Determine the [x, y] coordinate at the center of the cell enclosing the given text.  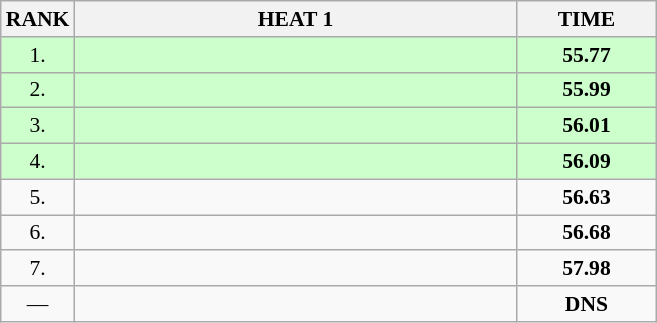
57.98 [587, 269]
3. [38, 126]
DNS [587, 304]
1. [38, 55]
56.01 [587, 126]
TIME [587, 19]
5. [38, 197]
55.99 [587, 90]
4. [38, 162]
56.63 [587, 197]
2. [38, 90]
55.77 [587, 55]
RANK [38, 19]
— [38, 304]
6. [38, 233]
HEAT 1 [295, 19]
7. [38, 269]
56.09 [587, 162]
56.68 [587, 233]
